Capture the cell that displays the provided text and extract its [X, Y] central coordinate. 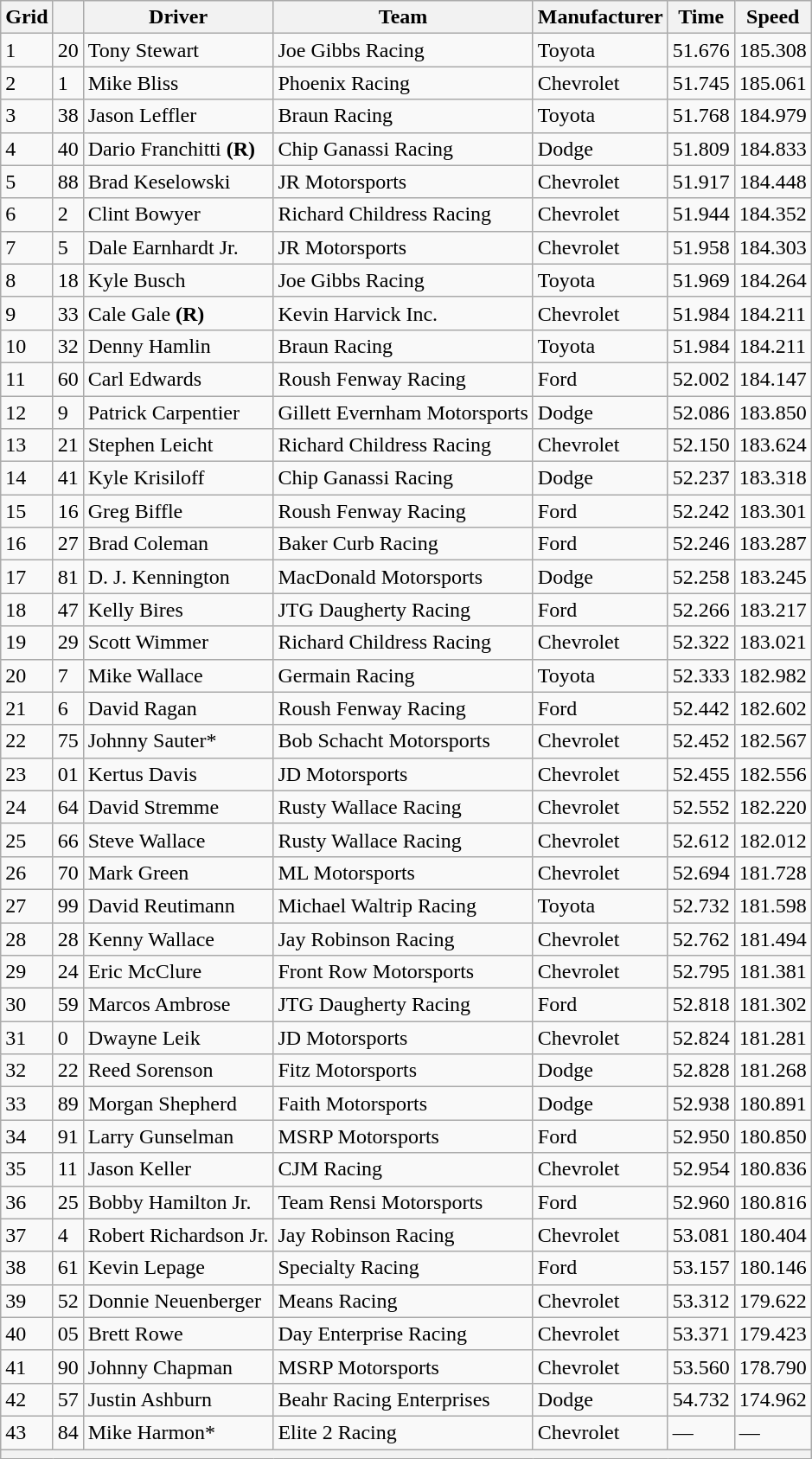
Stephen Leicht [178, 445]
Steve Wallace [178, 840]
185.308 [773, 50]
64 [67, 807]
Kelly Bires [178, 610]
Eric McClure [178, 972]
51.809 [700, 149]
Germain Racing [403, 675]
Manufacturer [600, 17]
183.301 [773, 511]
180.850 [773, 1136]
39 [27, 1301]
Scott Wimmer [178, 643]
51.676 [700, 50]
183.287 [773, 544]
184.833 [773, 149]
Bobby Hamilton Jr. [178, 1202]
Baker Curb Racing [403, 544]
183.850 [773, 413]
Kenny Wallace [178, 938]
Clint Bowyer [178, 214]
180.891 [773, 1104]
51.944 [700, 214]
Speed [773, 17]
52.452 [700, 741]
52.694 [700, 873]
184.303 [773, 247]
53.371 [700, 1334]
Kyle Busch [178, 280]
Marcos Ambrose [178, 1005]
Grid [27, 17]
52.002 [700, 379]
Johnny Chapman [178, 1366]
8 [27, 280]
70 [67, 873]
52.322 [700, 643]
88 [67, 182]
179.622 [773, 1301]
99 [67, 905]
52.455 [700, 774]
182.012 [773, 840]
Justin Ashburn [178, 1399]
52.242 [700, 511]
Fitz Motorsports [403, 1071]
89 [67, 1104]
52.266 [700, 610]
52.950 [700, 1136]
52.795 [700, 972]
Faith Motorsports [403, 1104]
Jason Leffler [178, 116]
180.836 [773, 1169]
52.086 [700, 413]
84 [67, 1432]
Carl Edwards [178, 379]
181.381 [773, 972]
Team Rensi Motorsports [403, 1202]
01 [67, 774]
Kevin Lepage [178, 1268]
182.220 [773, 807]
42 [27, 1399]
0 [67, 1038]
23 [27, 774]
52.938 [700, 1104]
174.962 [773, 1399]
Jason Keller [178, 1169]
35 [27, 1169]
Mark Green [178, 873]
Means Racing [403, 1301]
180.404 [773, 1235]
178.790 [773, 1366]
81 [67, 577]
3 [27, 116]
182.556 [773, 774]
Brad Keselowski [178, 182]
47 [67, 610]
David Stremme [178, 807]
Kyle Krisiloff [178, 478]
52.442 [700, 708]
181.494 [773, 938]
52.246 [700, 544]
David Ragan [178, 708]
19 [27, 643]
52.960 [700, 1202]
181.728 [773, 873]
52.732 [700, 905]
05 [67, 1334]
52.612 [700, 840]
66 [67, 840]
Reed Sorenson [178, 1071]
Phoenix Racing [403, 83]
184.147 [773, 379]
51.745 [700, 83]
75 [67, 741]
Driver [178, 17]
53.560 [700, 1366]
10 [27, 346]
ML Motorsports [403, 873]
53.312 [700, 1301]
Brett Rowe [178, 1334]
52.954 [700, 1169]
Bob Schacht Motorsports [403, 741]
51.917 [700, 182]
15 [27, 511]
61 [67, 1268]
Dario Franchitti (R) [178, 149]
Cale Gale (R) [178, 313]
52.828 [700, 1071]
184.448 [773, 182]
183.245 [773, 577]
182.982 [773, 675]
30 [27, 1005]
183.021 [773, 643]
Morgan Shepherd [178, 1104]
Time [700, 17]
185.061 [773, 83]
Dwayne Leik [178, 1038]
180.816 [773, 1202]
26 [27, 873]
52.150 [700, 445]
Kertus Davis [178, 774]
43 [27, 1432]
Mike Harmon* [178, 1432]
182.602 [773, 708]
91 [67, 1136]
34 [27, 1136]
Denny Hamlin [178, 346]
181.302 [773, 1005]
51.958 [700, 247]
60 [67, 379]
Specialty Racing [403, 1268]
Michael Waltrip Racing [403, 905]
Day Enterprise Racing [403, 1334]
36 [27, 1202]
182.567 [773, 741]
180.146 [773, 1268]
53.081 [700, 1235]
17 [27, 577]
181.268 [773, 1071]
31 [27, 1038]
14 [27, 478]
181.598 [773, 905]
181.281 [773, 1038]
Kevin Harvick Inc. [403, 313]
CJM Racing [403, 1169]
Dale Earnhardt Jr. [178, 247]
52.762 [700, 938]
51.969 [700, 280]
Johnny Sauter* [178, 741]
D. J. Kennington [178, 577]
57 [67, 1399]
37 [27, 1235]
Brad Coleman [178, 544]
Front Row Motorsports [403, 972]
184.979 [773, 116]
53.157 [700, 1268]
52.824 [700, 1038]
Beahr Racing Enterprises [403, 1399]
183.624 [773, 445]
12 [27, 413]
52.552 [700, 807]
179.423 [773, 1334]
183.318 [773, 478]
13 [27, 445]
Greg Biffle [178, 511]
Patrick Carpentier [178, 413]
52.333 [700, 675]
51.768 [700, 116]
Donnie Neuenberger [178, 1301]
Mike Bliss [178, 83]
183.217 [773, 610]
Tony Stewart [178, 50]
184.352 [773, 214]
Gillett Evernham Motorsports [403, 413]
Team [403, 17]
52.818 [700, 1005]
Robert Richardson Jr. [178, 1235]
52.237 [700, 478]
52.258 [700, 577]
Elite 2 Racing [403, 1432]
Mike Wallace [178, 675]
184.264 [773, 280]
59 [67, 1005]
MacDonald Motorsports [403, 577]
54.732 [700, 1399]
90 [67, 1366]
David Reutimann [178, 905]
Larry Gunselman [178, 1136]
52 [67, 1301]
